Search for the cell housing the specified text and yield its [X, Y] center coordinate. 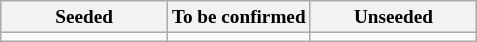
Unseeded [394, 17]
Seeded [84, 17]
To be confirmed [238, 17]
